From the cell containing the given text, extract its center point as [x, y] coordinate. 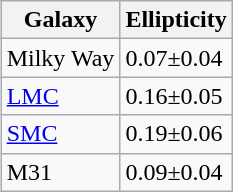
M31 [60, 172]
Galaxy [60, 20]
0.09±0.04 [176, 172]
LMC [60, 96]
0.19±0.06 [176, 134]
0.16±0.05 [176, 96]
0.07±0.04 [176, 58]
Ellipticity [176, 20]
Milky Way [60, 58]
SMC [60, 134]
